Extract the [x, y] coordinate from the center of the cell holding the provided text.  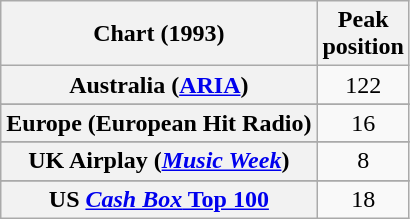
122 [363, 85]
Chart (1993) [159, 34]
8 [363, 161]
UK Airplay (Music Week) [159, 161]
US Cash Box Top 100 [159, 199]
16 [363, 123]
Australia (ARIA) [159, 85]
Europe (European Hit Radio) [159, 123]
Peakposition [363, 34]
18 [363, 199]
